Pinpoint the cell where the given text exists, returning its (X, Y) midpoint coordinate. 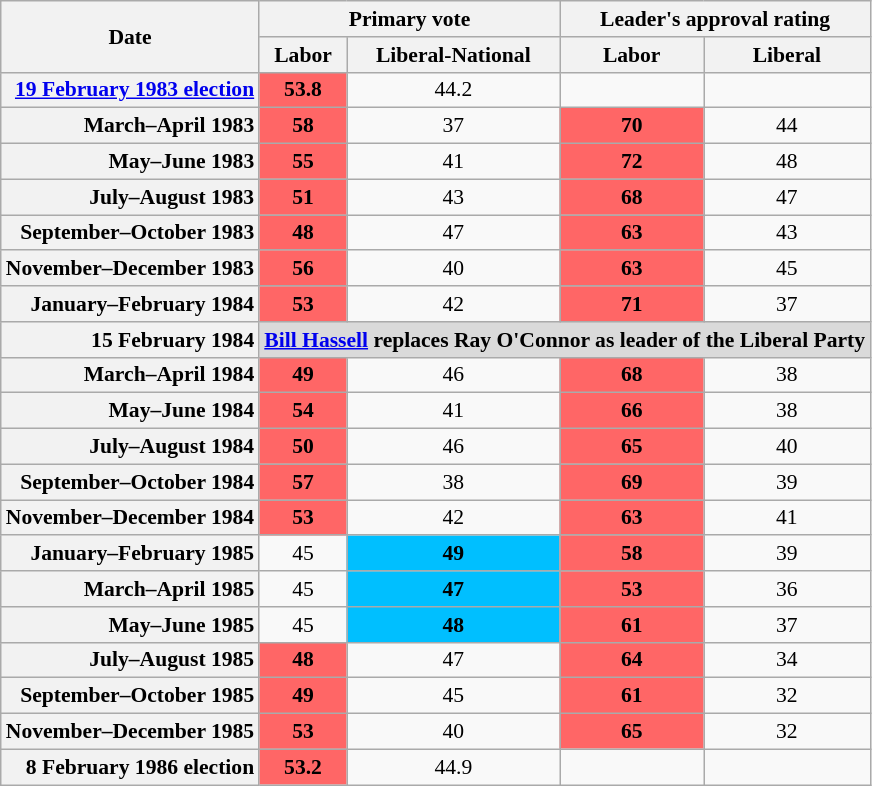
January–February 1984 (130, 304)
53.2 (303, 767)
57 (303, 482)
Date (130, 36)
36 (788, 589)
May–June 1985 (130, 625)
November–December 1983 (130, 269)
March–April 1984 (130, 375)
19 February 1983 election (130, 90)
54 (303, 411)
May–June 1984 (130, 411)
Leader's approval rating (715, 19)
44.9 (454, 767)
March–April 1985 (130, 589)
71 (632, 304)
66 (632, 411)
44.2 (454, 90)
8 February 1986 election (130, 767)
70 (632, 126)
May–June 1983 (130, 162)
Primary vote (410, 19)
51 (303, 197)
January–February 1985 (130, 554)
44 (788, 126)
34 (788, 660)
72 (632, 162)
July–August 1983 (130, 197)
Liberal (788, 55)
September–October 1983 (130, 233)
Liberal-National (454, 55)
September–October 1984 (130, 482)
September–October 1985 (130, 696)
50 (303, 447)
Bill Hassell replaces Ray O'Connor as leader of the Liberal Party (564, 340)
15 February 1984 (130, 340)
69 (632, 482)
March–April 1983 (130, 126)
64 (632, 660)
November–December 1985 (130, 732)
53.8 (303, 90)
56 (303, 269)
November–December 1984 (130, 518)
July–August 1984 (130, 447)
55 (303, 162)
July–August 1985 (130, 660)
